Capture the cell that displays the provided text and extract its (X, Y) central coordinate. 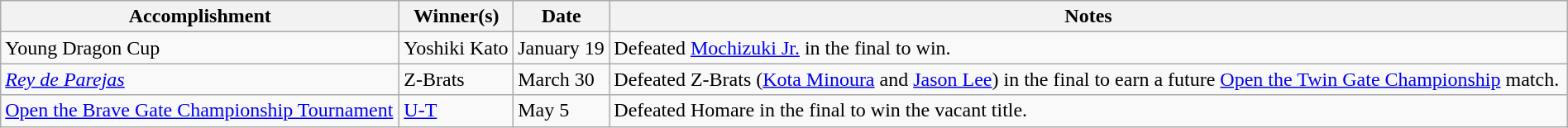
January 19 (562, 48)
Accomplishment (200, 17)
Rey de Parejas (200, 79)
Notes (1088, 17)
Winner(s) (457, 17)
U-T (457, 111)
Open the Brave Gate Championship Tournament (200, 111)
Date (562, 17)
May 5 (562, 111)
Young Dragon Cup (200, 48)
March 30 (562, 79)
Z-Brats (457, 79)
Defeated Z-Brats (Kota Minoura and Jason Lee) in the final to earn a future Open the Twin Gate Championship match. (1088, 79)
Yoshiki Kato (457, 48)
Defeated Homare in the final to win the vacant title. (1088, 111)
Defeated Mochizuki Jr. in the final to win. (1088, 48)
